Identify which cell holds the provided text, then report its [x, y] central coordinate. 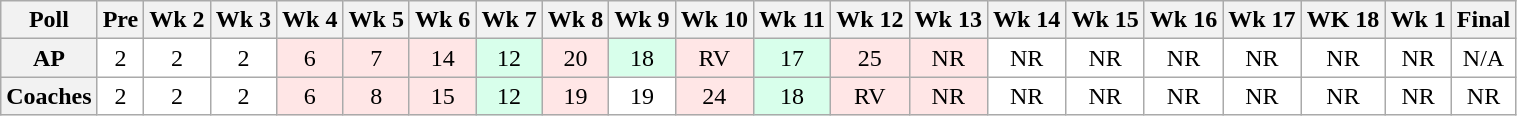
Final [1483, 20]
Coaches [49, 96]
Wk 16 [1183, 20]
Wk 9 [642, 20]
Wk 12 [870, 20]
Wk 14 [1026, 20]
Wk 10 [714, 20]
Poll [49, 20]
14 [442, 58]
Wk 1 [1418, 20]
7 [376, 58]
Wk 17 [1262, 20]
Wk 2 [177, 20]
Wk 4 [310, 20]
WK 18 [1343, 20]
20 [575, 58]
Wk 15 [1105, 20]
25 [870, 58]
Wk 11 [792, 20]
Wk 13 [948, 20]
Wk 8 [575, 20]
8 [376, 96]
17 [792, 58]
N/A [1483, 58]
Pre [120, 20]
Wk 6 [442, 20]
AP [49, 58]
Wk 7 [509, 20]
Wk 5 [376, 20]
Wk 3 [243, 20]
24 [714, 96]
15 [442, 96]
